Output the [x, y] coordinate of the center of the cell containing the given text.  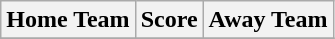
Away Team [268, 20]
Home Team [68, 20]
Score [169, 20]
